Return the [x, y] coordinate for the center point of the cell that contains the specified text.  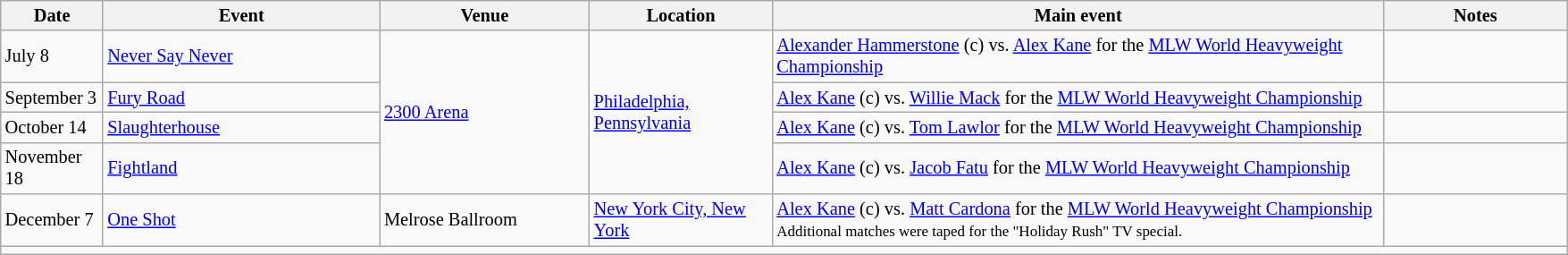
October 14 [52, 127]
September 3 [52, 98]
Location [681, 15]
2300 Arena [484, 113]
Alexander Hammerstone (c) vs. Alex Kane for the MLW World Heavyweight Championship [1077, 56]
Venue [484, 15]
Alex Kane (c) vs. Willie Mack for the MLW World Heavyweight Championship [1077, 98]
Alex Kane (c) vs. Jacob Fatu for the MLW World Heavyweight Championship [1077, 168]
Slaughterhouse [241, 127]
Alex Kane (c) vs. Matt Cardona for the MLW World Heavyweight ChampionshipAdditional matches were taped for the "Holiday Rush" TV special. [1077, 220]
Alex Kane (c) vs. Tom Lawlor for the MLW World Heavyweight Championship [1077, 127]
July 8 [52, 56]
New York City, New York [681, 220]
Philadelphia, Pennsylvania [681, 113]
Fury Road [241, 98]
Never Say Never [241, 56]
One Shot [241, 220]
Melrose Ballroom [484, 220]
Event [241, 15]
November 18 [52, 168]
December 7 [52, 220]
Main event [1077, 15]
Fightland [241, 168]
Date [52, 15]
Notes [1476, 15]
